Return (x, y) of the center of cell containing provided text 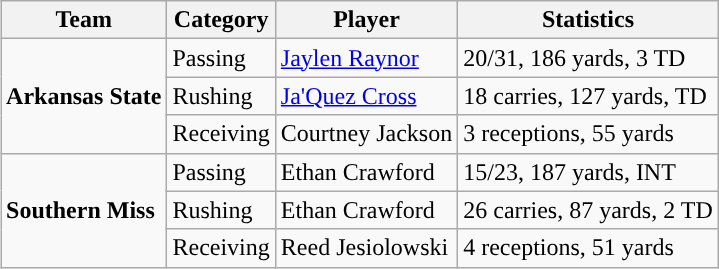
Ja'Quez Cross (366, 96)
18 carries, 127 yards, TD (588, 96)
26 carries, 87 yards, 2 TD (588, 210)
Jaylen Raynor (366, 58)
3 receptions, 55 yards (588, 134)
Arkansas State (84, 96)
15/23, 187 yards, INT (588, 172)
Player (366, 20)
Team (84, 20)
Statistics (588, 20)
Reed Jesiolowski (366, 248)
Southern Miss (84, 210)
20/31, 186 yards, 3 TD (588, 58)
Category (221, 20)
Courtney Jackson (366, 134)
4 receptions, 51 yards (588, 248)
